Scan for the cell matching the given text and deliver its (x, y) coordinate at center. 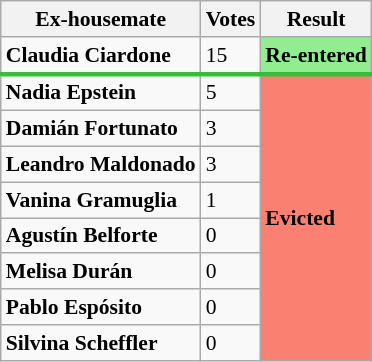
15 (231, 56)
Votes (231, 19)
Nadia Epstein (101, 92)
Leandro Maldonado (101, 165)
Result (316, 19)
Pablo Espósito (101, 307)
Evicted (316, 217)
1 (231, 200)
Ex-housemate (101, 19)
Damián Fortunato (101, 129)
Re-entered (316, 56)
Claudia Ciardone (101, 56)
Vanina Gramuglia (101, 200)
Silvina Scheffler (101, 343)
Melisa Durán (101, 272)
5 (231, 92)
Agustín Belforte (101, 236)
